Provide the [x, y] coordinate of the cell's center where the given text is located.  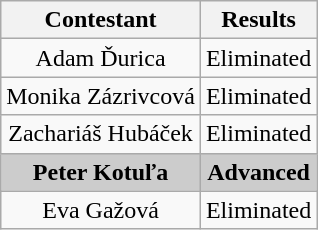
Eva Gažová [101, 210]
Advanced [258, 172]
Results [258, 20]
Contestant [101, 20]
Adam Ďurica [101, 58]
Monika Zázrivcová [101, 96]
Zachariáš Hubáček [101, 134]
Peter Kotuľa [101, 172]
